Capture the cell that displays the provided text and extract its (X, Y) central coordinate. 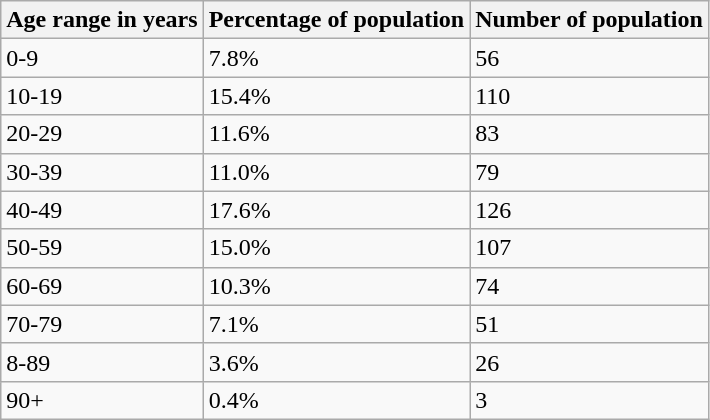
110 (590, 96)
56 (590, 58)
15.0% (336, 248)
7.8% (336, 58)
15.4% (336, 96)
11.6% (336, 134)
Percentage of population (336, 20)
Age range in years (102, 20)
30-39 (102, 172)
26 (590, 362)
3 (590, 400)
8-89 (102, 362)
7.1% (336, 324)
79 (590, 172)
0-9 (102, 58)
70-79 (102, 324)
Number of population (590, 20)
40-49 (102, 210)
0.4% (336, 400)
11.0% (336, 172)
10-19 (102, 96)
10.3% (336, 286)
83 (590, 134)
126 (590, 210)
17.6% (336, 210)
3.6% (336, 362)
107 (590, 248)
50-59 (102, 248)
51 (590, 324)
90+ (102, 400)
20-29 (102, 134)
60-69 (102, 286)
74 (590, 286)
